Output the [x, y] coordinate of the center of the cell containing the given text.  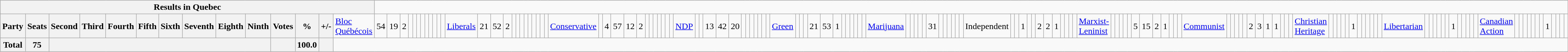
54 [381, 26]
15 [1146, 26]
4 [607, 26]
100.0 [307, 45]
Eighth [231, 26]
Conservative [573, 26]
Fourth [121, 26]
Independent [987, 26]
75 [37, 45]
Marxist-Leninist [1094, 26]
5 [1136, 26]
Marijuana [886, 26]
Libertarian [1403, 26]
Second [64, 26]
3 [1259, 26]
Christian Heritage [1311, 26]
Seats [37, 26]
13 [709, 26]
20 [735, 26]
Seventh [199, 26]
Votes [283, 26]
31 [932, 26]
Party [13, 26]
Canadian Action [1496, 26]
Total [13, 45]
57 [617, 26]
53 [826, 26]
12 [630, 26]
Green [783, 26]
NDP [685, 26]
+/- [326, 26]
19 [393, 26]
Fifth [147, 26]
42 [723, 26]
Sixth [170, 26]
Results in Quebec [187, 7]
52 [497, 26]
Communist [1204, 26]
Bloc Québécois [354, 26]
Ninth [258, 26]
Liberals [461, 26]
% [307, 26]
Third [93, 26]
